Return [X, Y] of the center of cell containing provided text 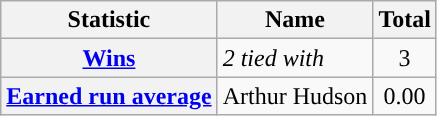
Earned run average [109, 96]
Name [295, 20]
2 tied with [295, 58]
Wins [109, 58]
Statistic [109, 20]
3 [405, 58]
Arthur Hudson [295, 96]
0.00 [405, 96]
Total [405, 20]
